Search for the cell housing the specified text and yield its [x, y] center coordinate. 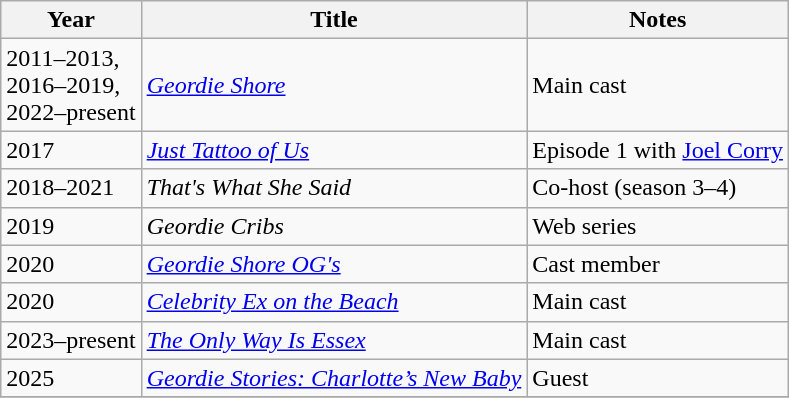
Web series [658, 226]
Geordie Shore [334, 85]
2023–present [71, 340]
Guest [658, 378]
That's What She Said [334, 188]
The Only Way Is Essex [334, 340]
Geordie Shore OG's [334, 264]
Title [334, 20]
Co-host (season 3–4) [658, 188]
Year [71, 20]
2017 [71, 150]
2025 [71, 378]
Notes [658, 20]
Celebrity Ex on the Beach [334, 302]
Cast member [658, 264]
2018–2021 [71, 188]
Geordie Stories: Charlotte’s New Baby [334, 378]
2011–2013,2016–2019,2022–present [71, 85]
Geordie Cribs [334, 226]
Just Tattoo of Us [334, 150]
2019 [71, 226]
Episode 1 with Joel Corry [658, 150]
